From the cell containing the given text, extract its center point as [x, y] coordinate. 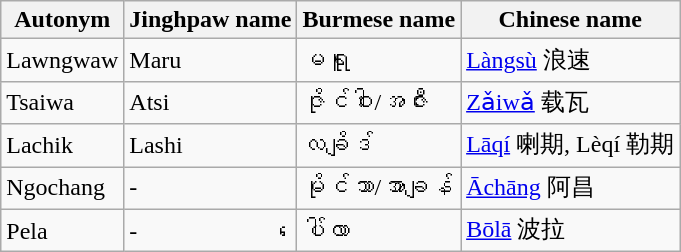
Autonym [62, 20]
Āchāng 阿昌 [570, 188]
Tsaiwa [62, 102]
Atsi [210, 102]
Lachik [62, 146]
Lashi [210, 146]
Ngochang [62, 188]
Jinghpaw name [210, 20]
လချိဒ် [379, 146]
ပေါ်လာ [379, 230]
မရူ [379, 60]
Maru [210, 60]
Bōlā 波拉 [570, 230]
Zǎiwǎ 载瓦 [570, 102]
Chinese name [570, 20]
ဇိုင်ဝါး/အဇီး [379, 102]
Burmese name [379, 20]
Lawngwaw [62, 60]
Làngsù 浪速 [570, 60]
Lāqí 喇期, Lèqí 勒期 [570, 146]
မိုင်သာ/အာချန် [379, 188]
Pela [62, 230]
